Provide the (x, y) coordinate of the cell's center where the given text is located.  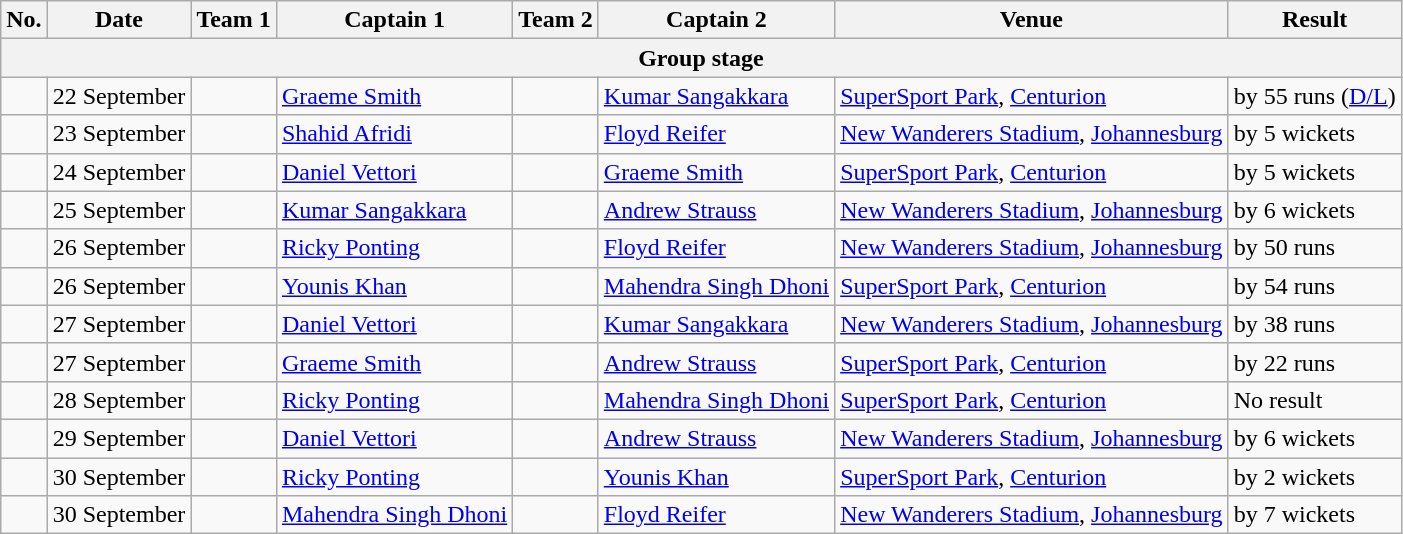
by 7 wickets (1314, 515)
by 55 runs (D/L) (1314, 96)
Captain 1 (394, 20)
Shahid Afridi (394, 134)
by 22 runs (1314, 362)
25 September (119, 210)
29 September (119, 438)
Captain 2 (716, 20)
Venue (1032, 20)
22 September (119, 96)
by 38 runs (1314, 324)
No. (24, 20)
Date (119, 20)
No result (1314, 400)
by 2 wickets (1314, 477)
by 50 runs (1314, 248)
by 54 runs (1314, 286)
24 September (119, 172)
Team 2 (556, 20)
28 September (119, 400)
Result (1314, 20)
23 September (119, 134)
Team 1 (234, 20)
Group stage (701, 58)
